Scan for the cell matching the given text and deliver its [X, Y] coordinate at center. 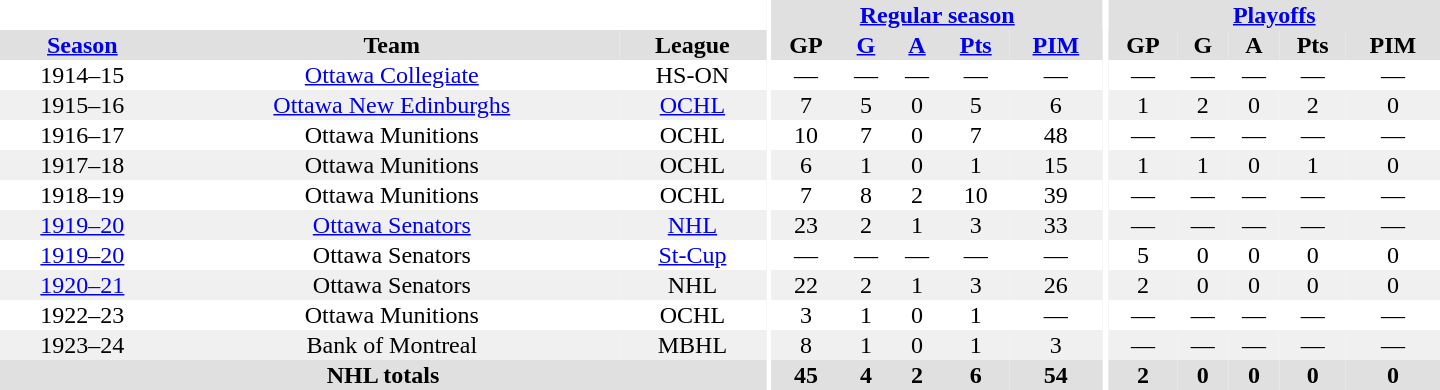
Ottawa Collegiate [392, 75]
MBHL [692, 345]
26 [1056, 285]
Team [392, 45]
15 [1056, 165]
1923–24 [82, 345]
45 [806, 375]
League [692, 45]
1918–19 [82, 195]
St-Cup [692, 255]
1916–17 [82, 135]
1915–16 [82, 105]
22 [806, 285]
Ottawa New Edinburghs [392, 105]
48 [1056, 135]
33 [1056, 225]
1917–18 [82, 165]
1920–21 [82, 285]
Season [82, 45]
23 [806, 225]
Playoffs [1274, 15]
1914–15 [82, 75]
HS-ON [692, 75]
39 [1056, 195]
Regular season [938, 15]
54 [1056, 375]
4 [866, 375]
1922–23 [82, 315]
Bank of Montreal [392, 345]
NHL totals [383, 375]
